Detect which cell encompasses the target text, then output its [X, Y] center coordinate. 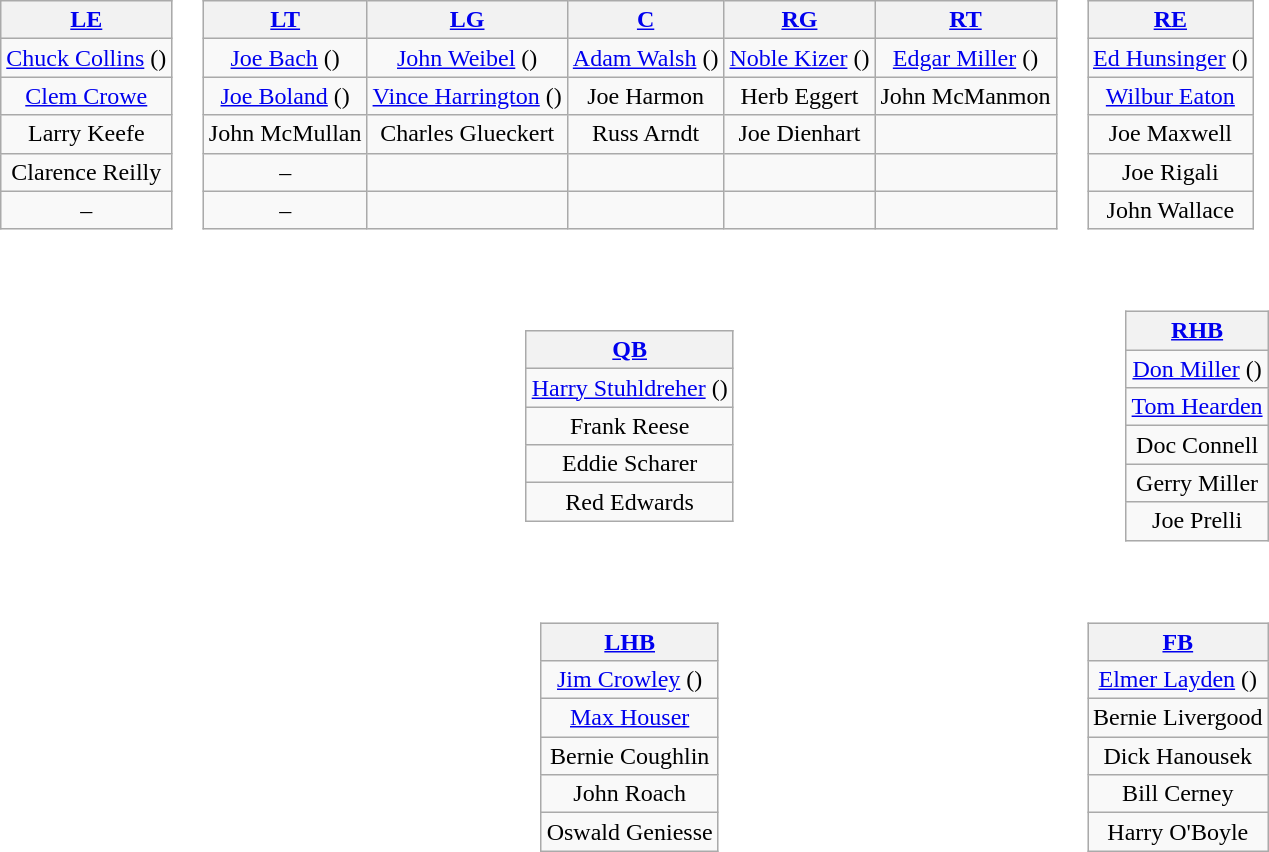
Gerry Miller [1197, 483]
Bernie Livergood [1178, 718]
Frank Reese [630, 426]
Harry O'Boyle [1178, 832]
Joe Bach () [285, 58]
RG [800, 20]
Ed Hunsinger () [1171, 58]
Oswald Geniesse [630, 832]
John Wallace [1171, 210]
C [646, 20]
RE [1171, 20]
Russ Arndt [646, 134]
Bernie Coughlin [630, 756]
LHB [630, 641]
Max Houser [630, 718]
Wilbur Eaton [1171, 96]
Clem Crowe [86, 96]
Chuck Collins () [86, 58]
John McMullan [285, 134]
FB [1178, 641]
Harry Stuhldreher () [630, 388]
LE [86, 20]
Clarence Reilly [86, 172]
Joe Boland () [285, 96]
Charles Glueckert [467, 134]
Joe Maxwell [1171, 134]
Tom Hearden [1197, 407]
RT [966, 20]
Joe Prelli [1197, 521]
Bill Cerney [1178, 794]
Dick Hanousek [1178, 756]
QB [630, 350]
John Weibel () [467, 58]
John Roach [630, 794]
Don Miller () [1197, 369]
Eddie Scharer [630, 464]
RHB [1197, 331]
LG [467, 20]
Red Edwards [630, 502]
Adam Walsh () [646, 58]
Vince Harrington () [467, 96]
Elmer Layden () [1178, 680]
John McManmon [966, 96]
Herb Eggert [800, 96]
Joe Harmon [646, 96]
Jim Crowley () [630, 680]
Edgar Miller () [966, 58]
Joe Dienhart [800, 134]
Noble Kizer () [800, 58]
Doc Connell [1197, 445]
QB Harry Stuhldreher () Frank Reese Eddie Scharer Red Edwards [642, 412]
Joe Rigali [1171, 172]
LT [285, 20]
Larry Keefe [86, 134]
